Output the (x, y) coordinate of the center of the cell containing the given text.  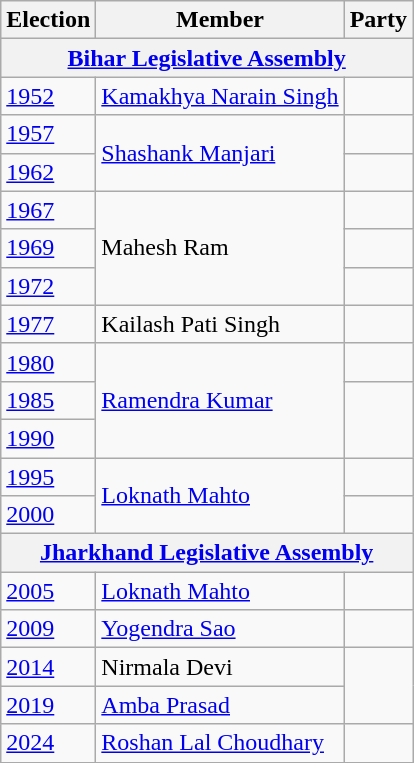
Mahesh Ram (220, 248)
1980 (48, 362)
1977 (48, 324)
1957 (48, 134)
1967 (48, 210)
1952 (48, 96)
Nirmala Devi (220, 667)
1985 (48, 400)
1990 (48, 438)
Bihar Legislative Assembly (207, 58)
Shashank Manjari (220, 153)
1972 (48, 286)
Member (220, 20)
Roshan Lal Choudhary (220, 743)
1969 (48, 248)
1962 (48, 172)
Party (378, 20)
2024 (48, 743)
Amba Prasad (220, 705)
Election (48, 20)
Ramendra Kumar (220, 400)
1995 (48, 477)
2000 (48, 515)
Kamakhya Narain Singh (220, 96)
2019 (48, 705)
2009 (48, 629)
2014 (48, 667)
2005 (48, 591)
Jharkhand Legislative Assembly (207, 553)
Yogendra Sao (220, 629)
Kailash Pati Singh (220, 324)
